Scan for the cell matching the given text and deliver its (x, y) coordinate at center. 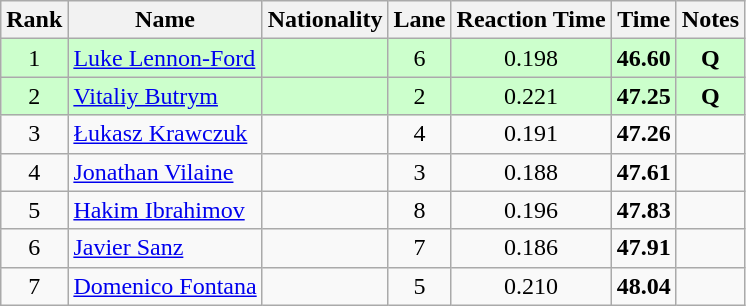
Reaction Time (531, 20)
47.83 (644, 210)
47.25 (644, 96)
0.221 (531, 96)
48.04 (644, 286)
Name (165, 20)
0.198 (531, 58)
Jonathan Vilaine (165, 172)
Javier Sanz (165, 248)
Lane (420, 20)
46.60 (644, 58)
0.186 (531, 248)
1 (34, 58)
Notes (710, 20)
Time (644, 20)
Łukasz Krawczuk (165, 134)
Rank (34, 20)
Domenico Fontana (165, 286)
Nationality (325, 20)
Luke Lennon-Ford (165, 58)
47.26 (644, 134)
Vitaliy Butrym (165, 96)
0.210 (531, 286)
0.196 (531, 210)
0.188 (531, 172)
47.61 (644, 172)
0.191 (531, 134)
47.91 (644, 248)
8 (420, 210)
Hakim Ibrahimov (165, 210)
